Scan for the cell matching the given text and deliver its [x, y] coordinate at center. 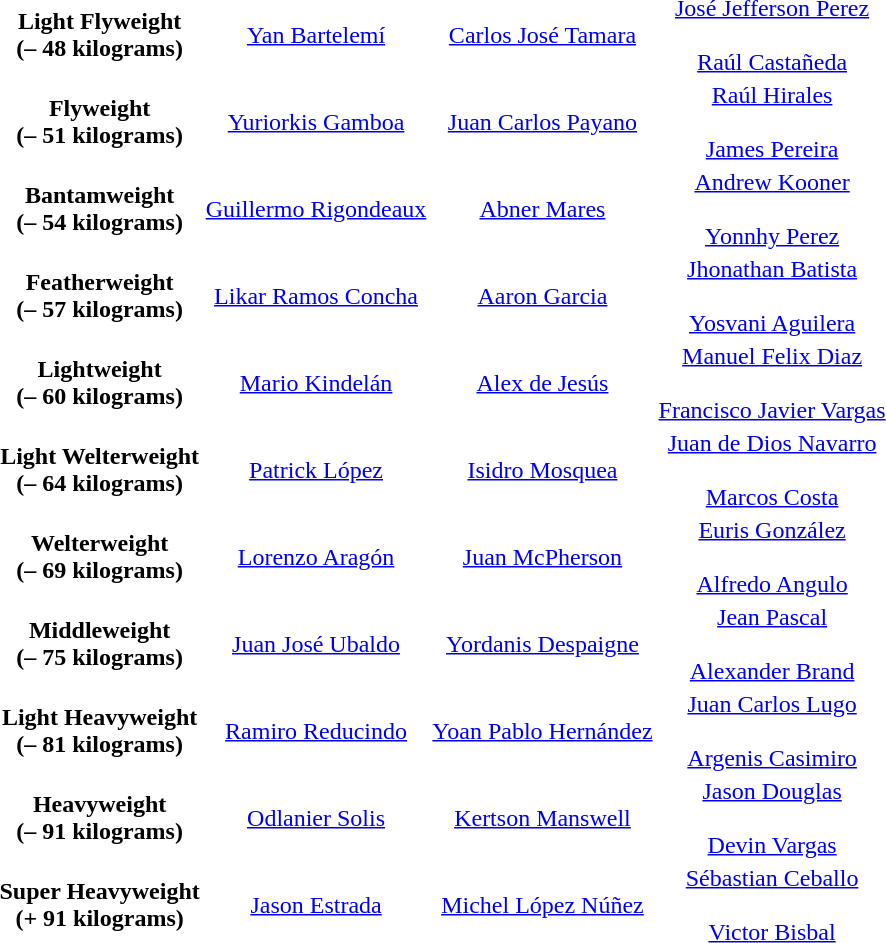
Ramiro Reducindo [316, 731]
Alex de Jesús [542, 383]
Yordanis Despaigne [542, 644]
Aaron Garcia [542, 296]
Isidro Mosquea [542, 470]
Juan McPherson [542, 557]
Kertson Manswell [542, 818]
Mario Kindelán [316, 383]
Odlanier Solis [316, 818]
Juan Carlos Payano [542, 122]
Guillermo Rigondeaux [316, 209]
Yuriorkis Gamboa [316, 122]
Yoan Pablo Hernández [542, 731]
Abner Mares [542, 209]
Juan José Ubaldo [316, 644]
Lorenzo Aragón [316, 557]
Patrick López [316, 470]
Likar Ramos Concha [316, 296]
